Locate the cell with the specified text and output its [X, Y] center coordinate. 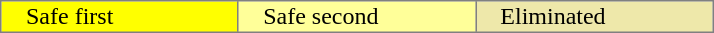
Safe first [120, 17]
Eliminated [594, 17]
Safe second [356, 17]
